Search for the cell housing the specified text and yield its [X, Y] center coordinate. 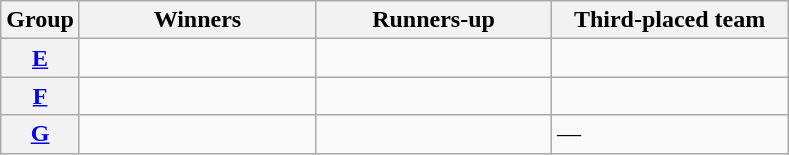
Runners-up [433, 20]
Winners [197, 20]
E [40, 58]
Group [40, 20]
— [670, 134]
G [40, 134]
F [40, 96]
Third-placed team [670, 20]
